Find where the given text appears and provide that cell's center as (X, Y) coordinate. 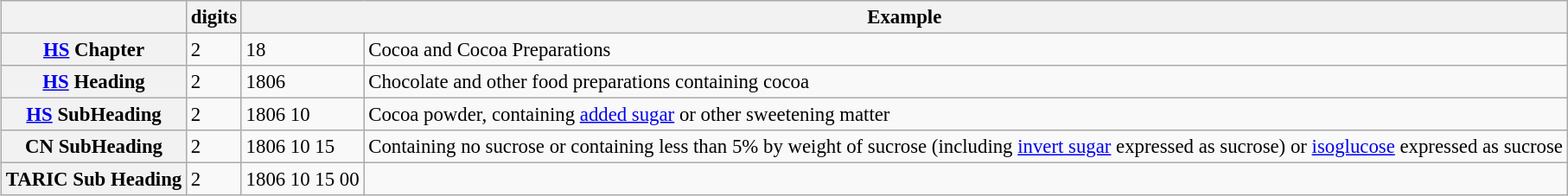
digits (214, 17)
HS Chapter (94, 50)
CN SubHeading (94, 147)
Cocoa powder, containing added sugar or other sweetening matter (966, 115)
Example (904, 17)
1806 10 15 00 (303, 180)
1806 10 15 (303, 147)
Cocoa and Cocoa Preparations (966, 50)
Chocolate and other food preparations containing cocoa (966, 82)
1806 (303, 82)
1806 10 (303, 115)
TARIC Sub Heading (94, 180)
HS SubHeading (94, 115)
18 (303, 50)
HS Heading (94, 82)
